Pinpoint the cell where the given text exists, returning its (X, Y) midpoint coordinate. 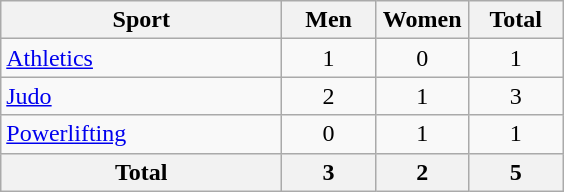
Judo (142, 96)
Powerlifting (142, 134)
Athletics (142, 58)
Women (422, 20)
Men (329, 20)
Sport (142, 20)
5 (516, 172)
